From the cell containing the given text, extract its center point as (x, y) coordinate. 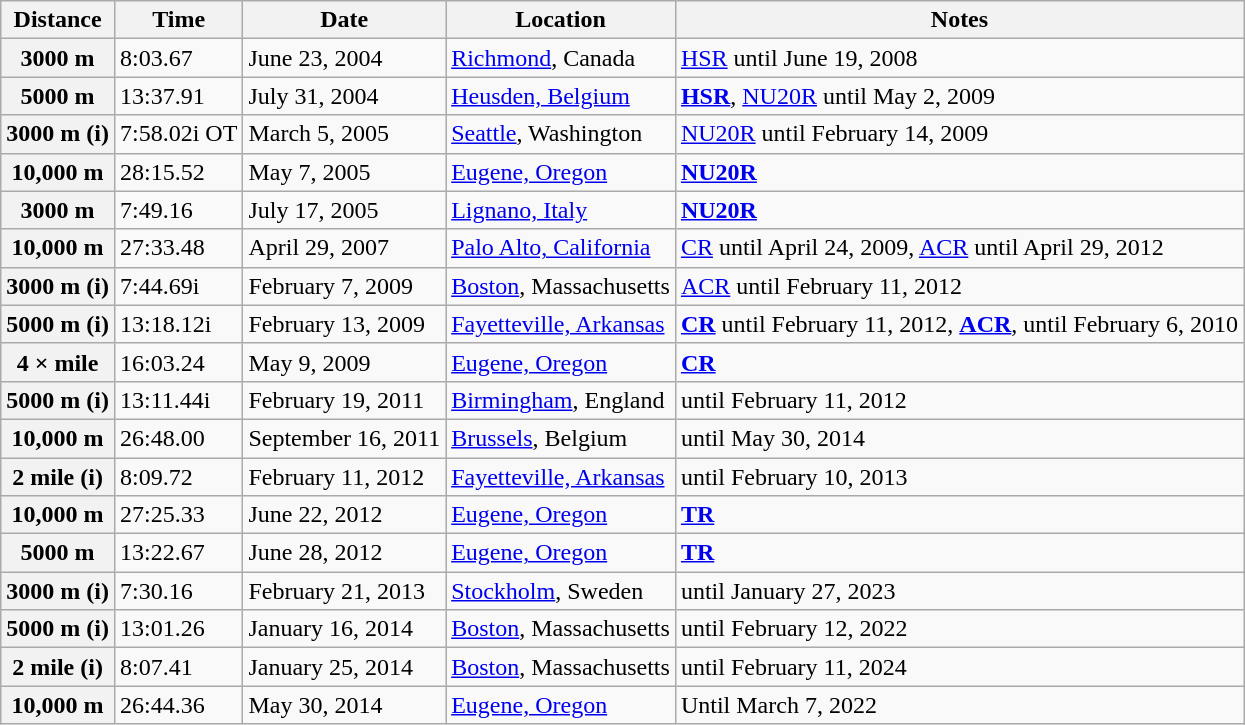
March 5, 2005 (344, 134)
Notes (959, 20)
February 7, 2009 (344, 286)
28:15.52 (178, 172)
September 16, 2011 (344, 438)
13:22.67 (178, 553)
8:03.67 (178, 58)
Time (178, 20)
HSR until June 19, 2008 (959, 58)
7:44.69i (178, 286)
26:48.00 (178, 438)
8:09.72 (178, 477)
February 13, 2009 (344, 324)
Richmond, Canada (561, 58)
16:03.24 (178, 362)
January 25, 2014 (344, 667)
4 × mile (58, 362)
until February 10, 2013 (959, 477)
27:25.33 (178, 515)
April 29, 2007 (344, 248)
Date (344, 20)
July 17, 2005 (344, 210)
May 7, 2005 (344, 172)
until February 11, 2024 (959, 667)
Location (561, 20)
13:11.44i (178, 400)
until January 27, 2023 (959, 591)
27:33.48 (178, 248)
CR (959, 362)
Seattle, Washington (561, 134)
7:58.02i OT (178, 134)
February 11, 2012 (344, 477)
13:37.91 (178, 96)
June 23, 2004 (344, 58)
Birmingham, England (561, 400)
Distance (58, 20)
until May 30, 2014 (959, 438)
February 21, 2013 (344, 591)
13:18.12i (178, 324)
7:30.16 (178, 591)
Lignano, Italy (561, 210)
July 31, 2004 (344, 96)
until February 12, 2022 (959, 629)
CR until April 24, 2009, ACR until April 29, 2012 (959, 248)
ACR until February 11, 2012 (959, 286)
May 9, 2009 (344, 362)
Stockholm, Sweden (561, 591)
February 19, 2011 (344, 400)
7:49.16 (178, 210)
26:44.36 (178, 705)
HSR, NU20R until May 2, 2009 (959, 96)
Palo Alto, California (561, 248)
January 16, 2014 (344, 629)
Heusden, Belgium (561, 96)
June 28, 2012 (344, 553)
CR until February 11, 2012, ACR, until February 6, 2010 (959, 324)
until February 11, 2012 (959, 400)
Until March 7, 2022 (959, 705)
May 30, 2014 (344, 705)
June 22, 2012 (344, 515)
13:01.26 (178, 629)
NU20R until February 14, 2009 (959, 134)
Brussels, Belgium (561, 438)
8:07.41 (178, 667)
